Return [X, Y] of the center of cell containing provided text 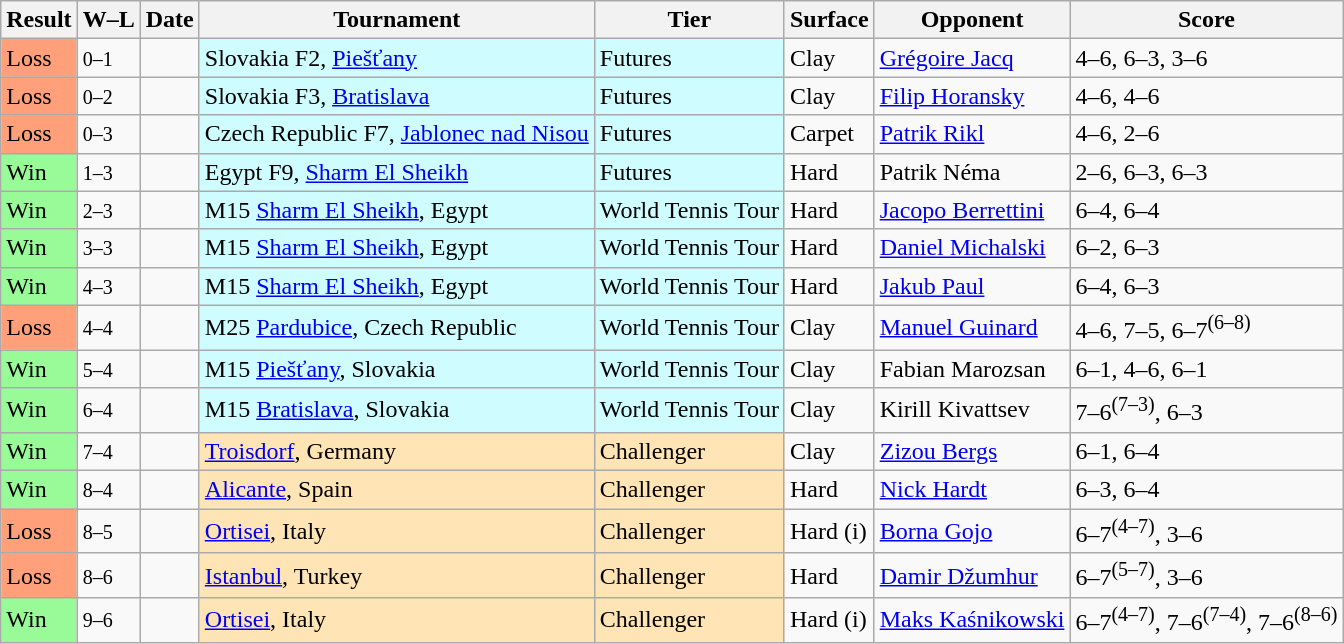
6–2, 6–3 [1206, 248]
Istanbul, Turkey [396, 576]
Czech Republic F7, Jablonec nad Nisou [396, 134]
Jakub Paul [972, 286]
8–5 [108, 532]
4–3 [108, 286]
Tournament [396, 20]
7–4 [108, 451]
Troisdorf, Germany [396, 451]
6–7(4–7), 3–6 [1206, 532]
Patrik Rikl [972, 134]
Opponent [972, 20]
Carpet [829, 134]
4–4 [108, 328]
0–2 [108, 96]
4–6, 4–6 [1206, 96]
6–7(5–7), 3–6 [1206, 576]
Borna Gojo [972, 532]
3–3 [108, 248]
Nick Hardt [972, 489]
Grégoire Jacq [972, 58]
Slovakia F3, Bratislava [396, 96]
M25 Pardubice, Czech Republic [396, 328]
Kirill Kivattsev [972, 410]
0–3 [108, 134]
Jacopo Berrettini [972, 210]
Maks Kaśnikowski [972, 620]
Alicante, Spain [396, 489]
8–6 [108, 576]
Manuel Guinard [972, 328]
Daniel Michalski [972, 248]
Damir Džumhur [972, 576]
9–6 [108, 620]
6–4 [108, 410]
4–6, 7–5, 6–7(6–8) [1206, 328]
Patrik Néma [972, 172]
6–3, 6–4 [1206, 489]
Fabian Marozsan [972, 369]
Surface [829, 20]
Zizou Bergs [972, 451]
2–3 [108, 210]
4–6, 6–3, 3–6 [1206, 58]
2–6, 6–3, 6–3 [1206, 172]
0–1 [108, 58]
6–7(4–7), 7–6(7–4), 7–6(8–6) [1206, 620]
6–1, 6–4 [1206, 451]
5–4 [108, 369]
M15 Piešťany, Slovakia [396, 369]
Date [170, 20]
Tier [689, 20]
6–4, 6–3 [1206, 286]
8–4 [108, 489]
M15 Bratislava, Slovakia [396, 410]
Egypt F9, Sharm El Sheikh [396, 172]
1–3 [108, 172]
Slovakia F2, Piešťany [396, 58]
4–6, 2–6 [1206, 134]
Result [39, 20]
6–4, 6–4 [1206, 210]
Filip Horansky [972, 96]
W–L [108, 20]
7–6(7–3), 6–3 [1206, 410]
Score [1206, 20]
6–1, 4–6, 6–1 [1206, 369]
